Locate the cell with the specified text and output its (x, y) center coordinate. 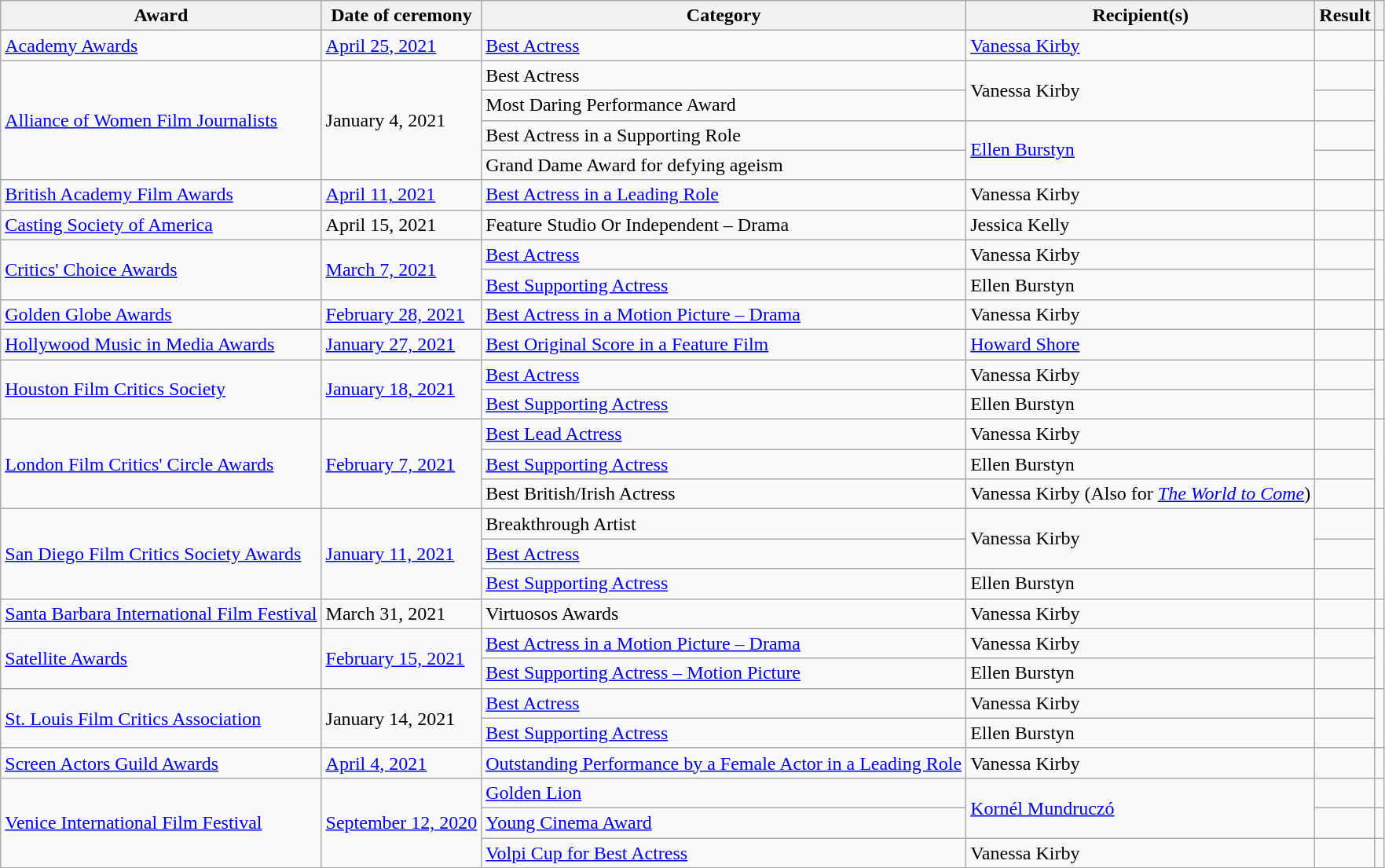
Best British/Irish Actress (724, 494)
Casting Society of America (161, 225)
January 11, 2021 (401, 554)
St. Louis Film Critics Association (161, 718)
Category (724, 16)
Award (161, 16)
September 12, 2020 (401, 822)
January 27, 2021 (401, 344)
Grand Dame Award for defying ageism (724, 165)
Howard Shore (1141, 344)
Best Original Score in a Feature Film (724, 344)
April 4, 2021 (401, 763)
Santa Barbara International Film Festival (161, 613)
Hollywood Music in Media Awards (161, 344)
February 28, 2021 (401, 314)
Result (1345, 16)
British Academy Film Awards (161, 195)
Houston Film Critics Society (161, 390)
Feature Studio Or Independent – Drama (724, 225)
Most Daring Performance Award (724, 105)
Kornél Mundruczó (1141, 808)
February 15, 2021 (401, 658)
Date of ceremony (401, 16)
Academy Awards (161, 46)
January 4, 2021 (401, 120)
Recipient(s) (1141, 16)
April 15, 2021 (401, 225)
Best Lead Actress (724, 434)
March 7, 2021 (401, 269)
Golden Globe Awards (161, 314)
April 25, 2021 (401, 46)
January 18, 2021 (401, 390)
Outstanding Performance by a Female Actor in a Leading Role (724, 763)
January 14, 2021 (401, 718)
Golden Lion (724, 793)
Virtuosos Awards (724, 613)
Venice International Film Festival (161, 822)
Best Actress in a Leading Role (724, 195)
Volpi Cup for Best Actress (724, 852)
Alliance of Women Film Journalists (161, 120)
Critics' Choice Awards (161, 269)
Satellite Awards (161, 658)
Breakthrough Artist (724, 524)
February 7, 2021 (401, 464)
April 11, 2021 (401, 195)
March 31, 2021 (401, 613)
London Film Critics' Circle Awards (161, 464)
Best Supporting Actress – Motion Picture (724, 673)
Young Cinema Award (724, 822)
Screen Actors Guild Awards (161, 763)
Vanessa Kirby (Also for The World to Come) (1141, 494)
Best Actress in a Supporting Role (724, 135)
Jessica Kelly (1141, 225)
San Diego Film Critics Society Awards (161, 554)
